Determine the [x, y] coordinate at the center of the cell enclosing the given text.  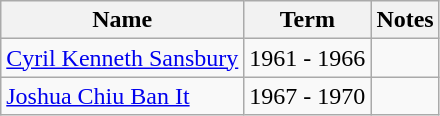
1961 - 1966 [308, 58]
Name [122, 20]
Joshua Chiu Ban It [122, 96]
Notes [405, 20]
Term [308, 20]
1967 - 1970 [308, 96]
Cyril Kenneth Sansbury [122, 58]
